Detect which cell encompasses the target text, then output its (x, y) center coordinate. 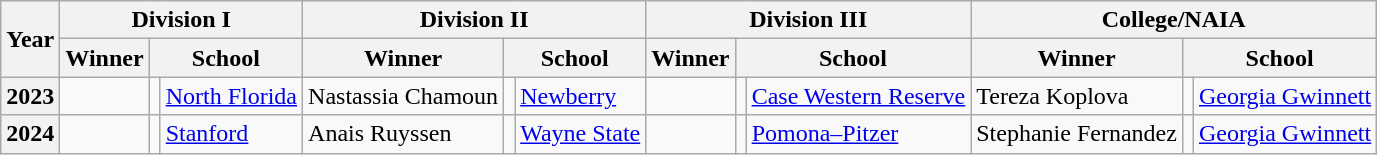
Tereza Koplova (1077, 96)
Anais Ruyssen (404, 134)
Pomona–Pitzer (858, 134)
Newberry (580, 96)
Division I (182, 20)
Nastassia Chamoun (404, 96)
2023 (30, 96)
Year (30, 39)
North Florida (231, 96)
Stanford (231, 134)
Stephanie Fernandez (1077, 134)
2024 (30, 134)
Case Western Reserve (858, 96)
Division III (808, 20)
College/NAIA (1174, 20)
Division II (474, 20)
Wayne State (580, 134)
